Pinpoint the cell where the given text exists, returning its (x, y) midpoint coordinate. 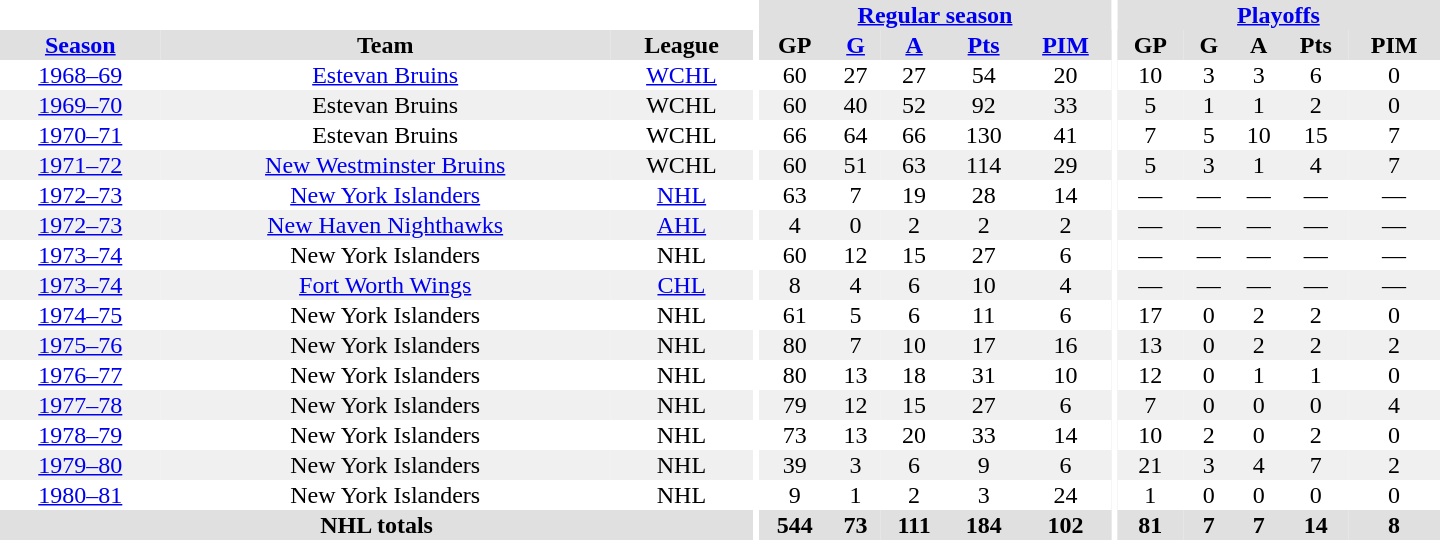
New Westminster Bruins (386, 165)
1971–72 (80, 165)
CHL (682, 285)
184 (984, 525)
AHL (682, 225)
Regular season (936, 15)
21 (1150, 465)
544 (795, 525)
1977–78 (80, 405)
16 (1066, 345)
81 (1150, 525)
1968–69 (80, 75)
61 (795, 315)
31 (984, 375)
92 (984, 105)
1969–70 (80, 105)
41 (1066, 135)
29 (1066, 165)
54 (984, 75)
39 (795, 465)
New Haven Nighthawks (386, 225)
11 (984, 315)
Fort Worth Wings (386, 285)
64 (856, 135)
18 (914, 375)
1974–75 (80, 315)
League (682, 45)
52 (914, 105)
102 (1066, 525)
1975–76 (80, 345)
19 (914, 195)
NHL totals (376, 525)
130 (984, 135)
Team (386, 45)
Season (80, 45)
40 (856, 105)
1980–81 (80, 495)
1976–77 (80, 375)
Playoffs (1278, 15)
51 (856, 165)
1978–79 (80, 435)
79 (795, 405)
1979–80 (80, 465)
28 (984, 195)
1970–71 (80, 135)
111 (914, 525)
24 (1066, 495)
114 (984, 165)
